Capture the cell that displays the provided text and extract its (X, Y) central coordinate. 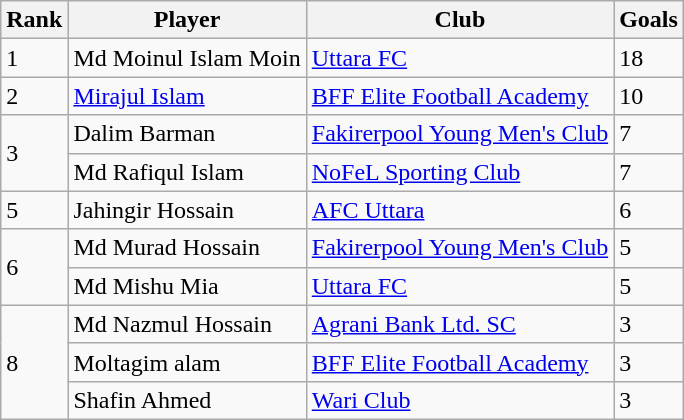
Mirajul Islam (187, 96)
1 (34, 58)
Dalim Barman (187, 134)
Player (187, 20)
2 (34, 96)
Md Moinul Islam Moin (187, 58)
Goals (649, 20)
18 (649, 58)
Md Nazmul Hossain (187, 324)
8 (34, 362)
Jahingir Hossain (187, 210)
Shafin Ahmed (187, 400)
Md Murad Hossain (187, 248)
Md Mishu Mia (187, 286)
Wari Club (460, 400)
AFC Uttara (460, 210)
Club (460, 20)
NoFeL Sporting Club (460, 172)
Md Rafiqul Islam (187, 172)
Rank (34, 20)
Moltagim alam (187, 362)
10 (649, 96)
Agrani Bank Ltd. SC (460, 324)
